Return [x, y] of the center of cell containing provided text 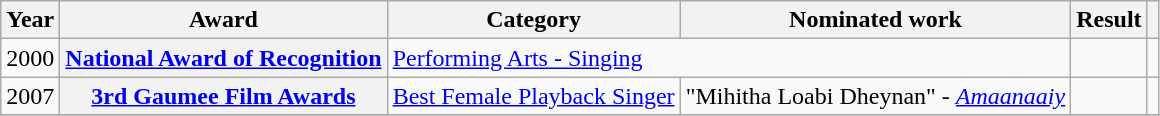
Category [534, 20]
"Mihitha Loabi Dheynan" - Amaanaaiy [876, 96]
Performing Arts - Singing [729, 58]
3rd Gaumee Film Awards [224, 96]
Year [30, 20]
National Award of Recognition [224, 58]
2000 [30, 58]
Best Female Playback Singer [534, 96]
Result [1109, 20]
Award [224, 20]
Nominated work [876, 20]
2007 [30, 96]
